Determine the [x, y] coordinate at the center of the cell enclosing the given text.  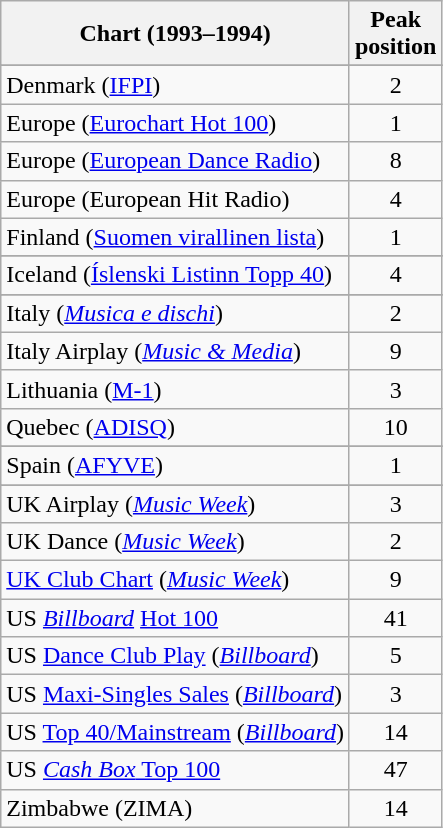
Europe (Eurochart Hot 100) [176, 123]
Lithuania (M-1) [176, 389]
Europe (European Dance Radio) [176, 161]
Peakposition [395, 34]
41 [395, 618]
Iceland (Íslenski Listinn Topp 40) [176, 275]
UK Dance (Music Week) [176, 542]
8 [395, 161]
Italy Airplay (Music & Media) [176, 351]
Quebec (ADISQ) [176, 427]
5 [395, 656]
US Cash Box Top 100 [176, 770]
Italy (Musica e dischi) [176, 313]
UK Club Chart (Music Week) [176, 580]
47 [395, 770]
US Top 40/Mainstream (Billboard) [176, 732]
US Dance Club Play (Billboard) [176, 656]
Denmark (IFPI) [176, 85]
UK Airplay (Music Week) [176, 503]
10 [395, 427]
Zimbabwe (ZIMA) [176, 808]
US Billboard Hot 100 [176, 618]
Spain (AFYVE) [176, 465]
Finland (Suomen virallinen lista) [176, 237]
Europe (European Hit Radio) [176, 199]
Chart (1993–1994) [176, 34]
US Maxi-Singles Sales (Billboard) [176, 694]
